Search for the cell housing the specified text and yield its (x, y) center coordinate. 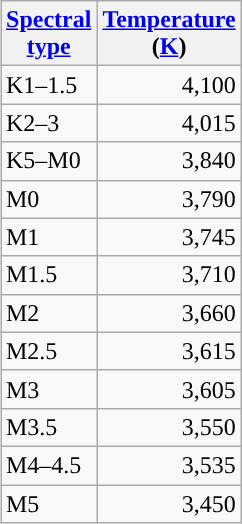
3,710 (169, 275)
3,790 (169, 199)
M1.5 (48, 275)
M0 (48, 199)
M1 (48, 237)
K1–1.5 (48, 85)
K5–M0 (48, 161)
3,660 (169, 313)
K2–3 (48, 123)
4,100 (169, 85)
3,535 (169, 465)
M2 (48, 313)
M3 (48, 389)
Temperature(K) (169, 34)
3,450 (169, 503)
4,015 (169, 123)
M5 (48, 503)
3,840 (169, 161)
M2.5 (48, 351)
3,615 (169, 351)
Spectraltype (48, 34)
M4–4.5 (48, 465)
M3.5 (48, 427)
3,745 (169, 237)
3,550 (169, 427)
3,605 (169, 389)
